Provide the [X, Y] coordinate of the cell's center where the given text is located.  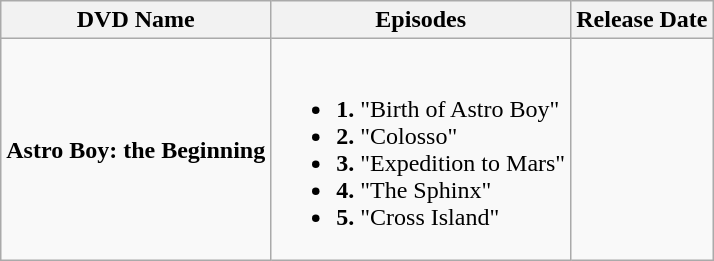
Episodes [421, 20]
Astro Boy: the Beginning [136, 150]
DVD Name [136, 20]
1. "Birth of Astro Boy"2. "Colosso"3. "Expedition to Mars"4. "The Sphinx"5. "Cross Island" [421, 150]
Release Date [642, 20]
